Locate the cell with the specified text and output its (x, y) center coordinate. 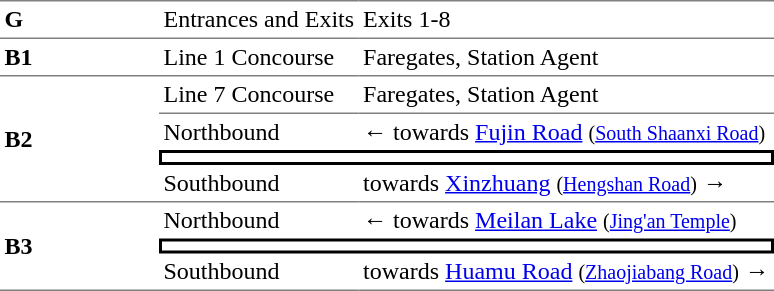
← towards Meilan Lake (Jing'an Temple) (566, 220)
Entrances and Exits (259, 20)
G (80, 20)
Line 1 Concourse (259, 58)
towards Xinzhuang (Hengshan Road) → (566, 184)
← towards Fujin Road (South Shaanxi Road) (566, 132)
B3 (80, 246)
Line 7 Concourse (259, 95)
Exits 1-8 (566, 20)
B1 (80, 58)
B2 (80, 139)
Southbound (259, 184)
